Locate the cell with the specified text and output its (X, Y) center coordinate. 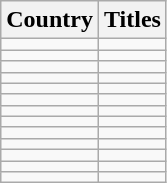
Titles (132, 20)
Country (50, 20)
